Provide the (x, y) coordinate of the cell's center where the given text is located.  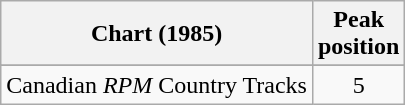
Chart (1985) (157, 34)
Peakposition (358, 34)
Canadian RPM Country Tracks (157, 85)
5 (358, 85)
